Locate the cell with the specified text and output its (x, y) center coordinate. 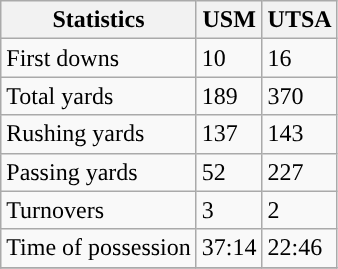
37:14 (229, 248)
22:46 (300, 248)
Time of possession (99, 248)
USM (229, 20)
137 (229, 134)
52 (229, 172)
189 (229, 96)
143 (300, 134)
Rushing yards (99, 134)
10 (229, 58)
3 (229, 210)
Passing yards (99, 172)
Turnovers (99, 210)
16 (300, 58)
Statistics (99, 20)
2 (300, 210)
UTSA (300, 20)
227 (300, 172)
Total yards (99, 96)
First downs (99, 58)
370 (300, 96)
